Return the (x, y) coordinate for the center point of the cell that contains the specified text.  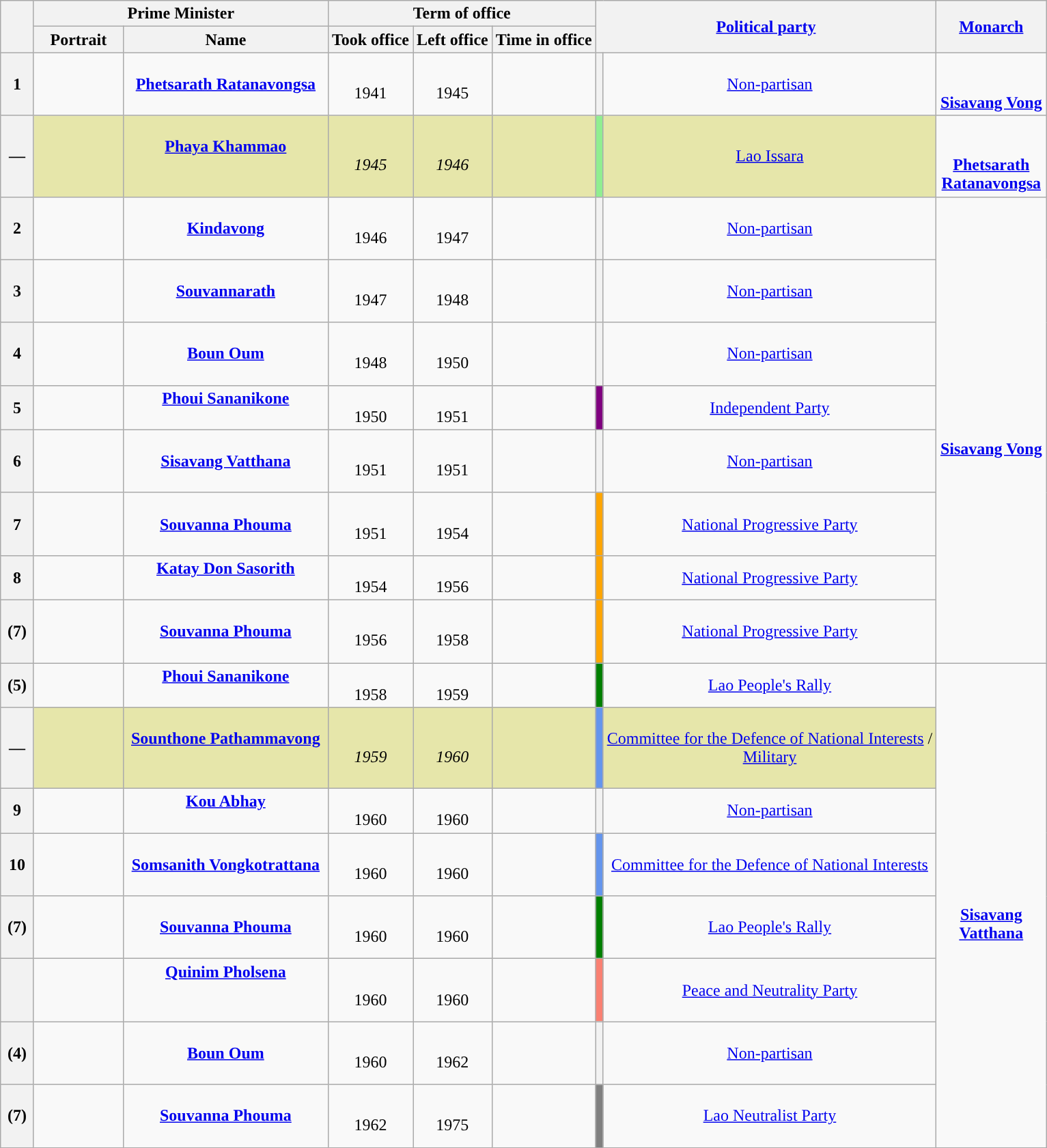
(4) (18, 1053)
10 (18, 865)
Name (225, 40)
7 (18, 524)
Phaya Khammao (225, 156)
Took office (370, 40)
Katay Don Sasorith (225, 578)
1975 (453, 1116)
Monarch (992, 27)
(5) (18, 684)
Committee for the Defence of National Interests (770, 865)
Prime Minister (180, 14)
2 (18, 228)
3 (18, 291)
5 (18, 407)
Sounthone Pathammavong (225, 748)
Time in office (544, 40)
Independent Party (770, 407)
Portrait (78, 40)
Quinim Pholsena (225, 990)
Term of office (462, 14)
Lao Neutralist Party (770, 1116)
Kindavong (225, 228)
Somsanith Vongkotrattana (225, 865)
9 (18, 811)
4 (18, 354)
Souvannarath (225, 291)
Lao Issara (770, 156)
Peace and Neutrality Party (770, 990)
Political party (766, 27)
Left office (453, 40)
6 (18, 461)
8 (18, 578)
1 (18, 84)
Committee for the Defence of National Interests / Military (770, 748)
1941 (370, 84)
Kou Abhay (225, 811)
